Return the (X, Y) coordinate for the center point of the cell that contains the specified text.  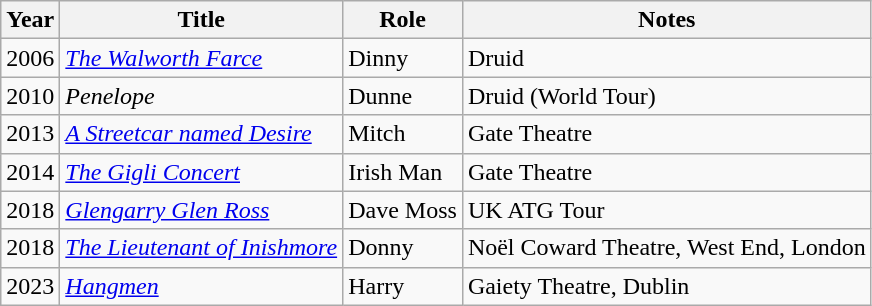
Notes (666, 20)
Hangmen (202, 286)
Penelope (202, 96)
Druid (666, 58)
The Walworth Farce (202, 58)
Harry (403, 286)
Irish Man (403, 172)
Gaiety Theatre, Dublin (666, 286)
2013 (30, 134)
Dinny (403, 58)
Dave Moss (403, 210)
Noël Coward Theatre, West End, London (666, 248)
2014 (30, 172)
2010 (30, 96)
Glengarry Glen Ross (202, 210)
Year (30, 20)
The Gigli Concert (202, 172)
Title (202, 20)
A Streetcar named Desire (202, 134)
Role (403, 20)
Druid (World Tour) (666, 96)
2006 (30, 58)
Donny (403, 248)
Dunne (403, 96)
UK ATG Tour (666, 210)
The Lieutenant of Inishmore (202, 248)
Mitch (403, 134)
2023 (30, 286)
